Output the [X, Y] coordinate of the center of the cell containing the given text.  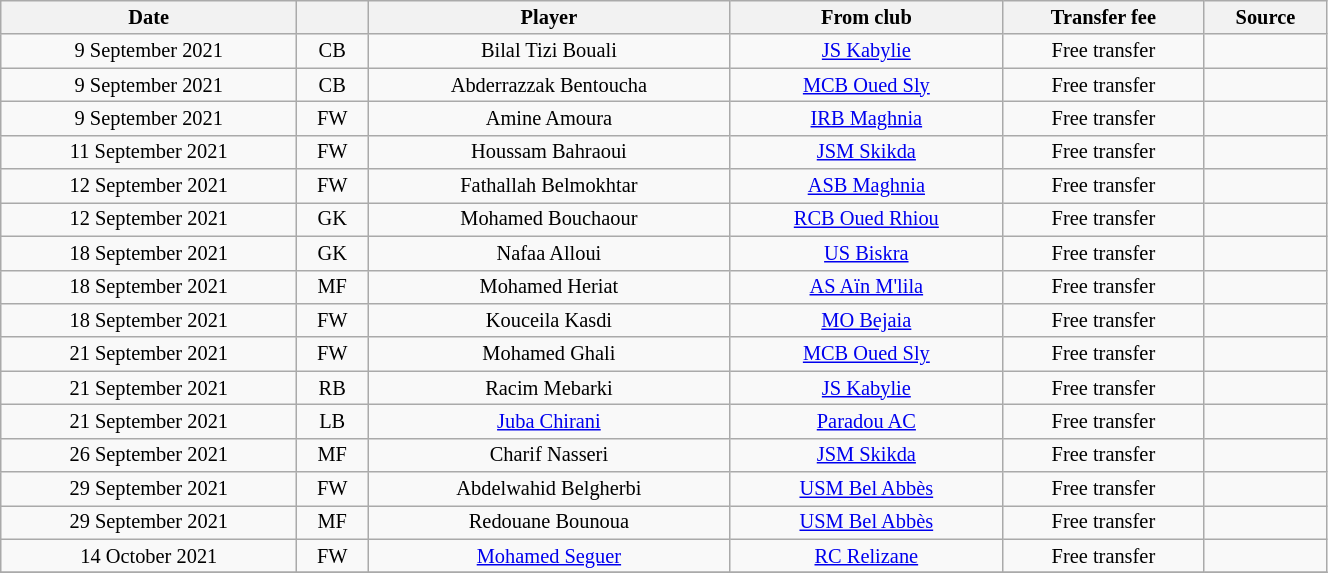
LB [332, 421]
Kouceila Kasdi [550, 320]
Bilal Tizi Bouali [550, 51]
Date [149, 17]
Abdelwahid Belgherbi [550, 489]
Paradou AC [866, 421]
Transfer fee [1103, 17]
IRB Maghnia [866, 118]
Nafaa Alloui [550, 253]
Racim Mebarki [550, 388]
US Biskra [866, 253]
Redouane Bounoua [550, 522]
Mohamed Heriat [550, 287]
RB [332, 388]
Mohamed Bouchaour [550, 219]
RC Relizane [866, 556]
Charif Nasseri [550, 455]
26 September 2021 [149, 455]
14 October 2021 [149, 556]
ASB Maghnia [866, 186]
Juba Chirani [550, 421]
Amine Amoura [550, 118]
11 September 2021 [149, 152]
AS Aïn M'lila [866, 287]
Source [1265, 17]
From club [866, 17]
Player [550, 17]
Mohamed Seguer [550, 556]
Houssam Bahraoui [550, 152]
RCB Oued Rhiou [866, 219]
Abderrazzak Bentoucha [550, 85]
Mohamed Ghali [550, 354]
Fathallah Belmokhtar [550, 186]
MO Bejaia [866, 320]
